From the cell containing the given text, extract its center point as (x, y) coordinate. 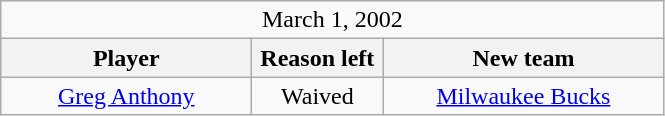
Waived (318, 96)
Milwaukee Bucks (524, 96)
Greg Anthony (126, 96)
Player (126, 58)
Reason left (318, 58)
March 1, 2002 (332, 20)
New team (524, 58)
